Return (x, y) of the center of cell containing provided text 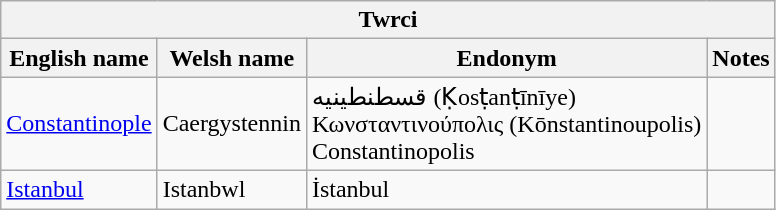
Caergystennin (232, 124)
Twrci (388, 20)
Istanbwl (232, 189)
Endonym (506, 58)
قسطنطينيه (Ḳosṭanṭīnīye)Κωνσταντινούπολις (Kōnstantinoupolis)Constantinopolis (506, 124)
Constantinople (79, 124)
Notes (741, 58)
English name (79, 58)
Welsh name (232, 58)
İstanbul (506, 189)
Istanbul (79, 189)
